Output the [X, Y] coordinate of the center of the cell containing the given text.  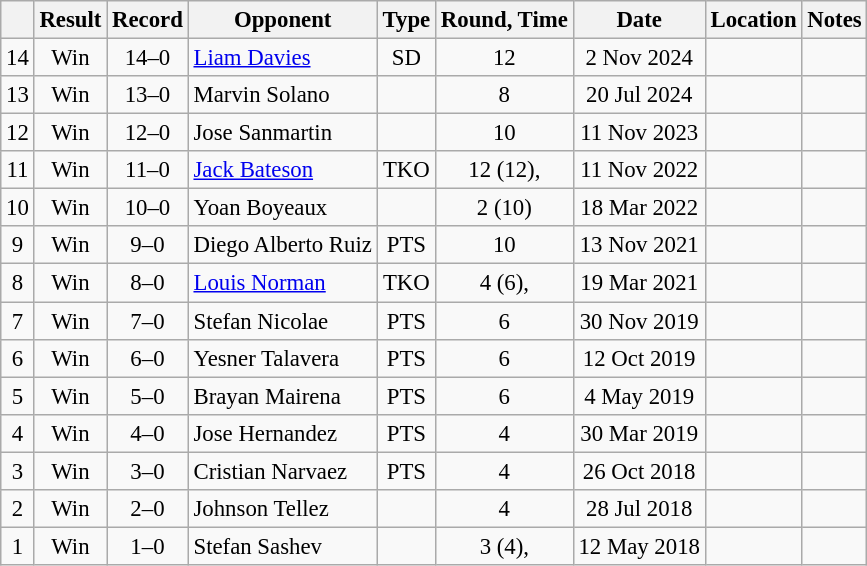
Location [754, 20]
1–0 [148, 546]
Yoan Boyeaux [282, 208]
Round, Time [504, 20]
Louis Norman [282, 283]
Jose Sanmartin [282, 133]
11 Nov 2022 [639, 170]
Record [148, 20]
Cristian Narvaez [282, 471]
6–0 [148, 358]
14–0 [148, 58]
2–0 [148, 509]
Notes [834, 20]
14 [18, 58]
28 Jul 2018 [639, 509]
11 Nov 2023 [639, 133]
19 Mar 2021 [639, 283]
Jack Bateson [282, 170]
9 [18, 245]
9–0 [148, 245]
Type [406, 20]
Marvin Solano [282, 95]
Yesner Talavera [282, 358]
Liam Davies [282, 58]
Brayan Mairena [282, 396]
Stefan Nicolae [282, 321]
4 May 2019 [639, 396]
13–0 [148, 95]
SD [406, 58]
5 [18, 396]
2 (10) [504, 208]
10–0 [148, 208]
30 Mar 2019 [639, 433]
5–0 [148, 396]
12 May 2018 [639, 546]
Date [639, 20]
Stefan Sashev [282, 546]
Johnson Tellez [282, 509]
1 [18, 546]
11 [18, 170]
12 (12), [504, 170]
8–0 [148, 283]
20 Jul 2024 [639, 95]
26 Oct 2018 [639, 471]
2 Nov 2024 [639, 58]
7 [18, 321]
12 Oct 2019 [639, 358]
2 [18, 509]
4 (6), [504, 283]
Jose Hernandez [282, 433]
3 [18, 471]
30 Nov 2019 [639, 321]
Opponent [282, 20]
Diego Alberto Ruiz [282, 245]
11–0 [148, 170]
3 (4), [504, 546]
3–0 [148, 471]
7–0 [148, 321]
Result [70, 20]
4–0 [148, 433]
12–0 [148, 133]
18 Mar 2022 [639, 208]
13 [18, 95]
13 Nov 2021 [639, 245]
